Pinpoint the cell where the given text exists, returning its (X, Y) midpoint coordinate. 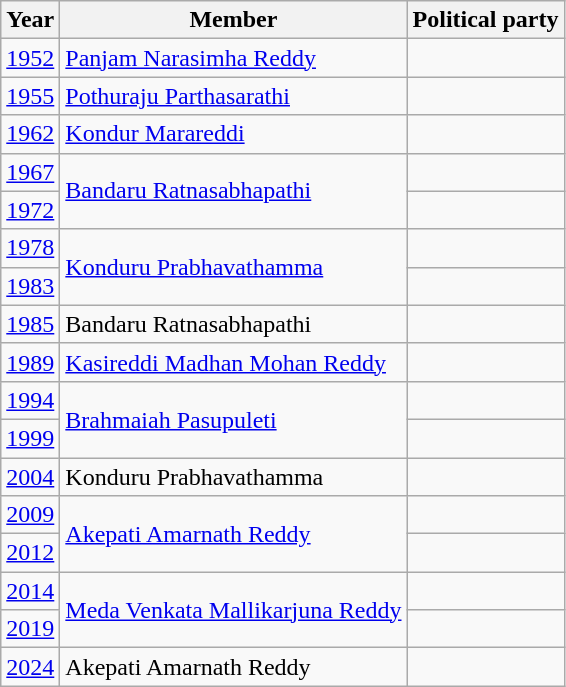
1985 (30, 324)
1967 (30, 172)
2024 (30, 667)
2009 (30, 515)
2014 (30, 591)
2019 (30, 629)
1955 (30, 96)
1983 (30, 286)
1994 (30, 400)
1978 (30, 248)
2004 (30, 477)
Brahmaiah Pasupuleti (234, 419)
Kondur Marareddi (234, 134)
1962 (30, 134)
1999 (30, 438)
1972 (30, 210)
Meda Venkata Mallikarjuna Reddy (234, 610)
1952 (30, 58)
Year (30, 20)
Member (234, 20)
Pothuraju Parthasarathi (234, 96)
2012 (30, 553)
Panjam Narasimha Reddy (234, 58)
Kasireddi Madhan Mohan Reddy (234, 362)
1989 (30, 362)
Political party (486, 20)
